Return (x, y) of the center of cell containing provided text 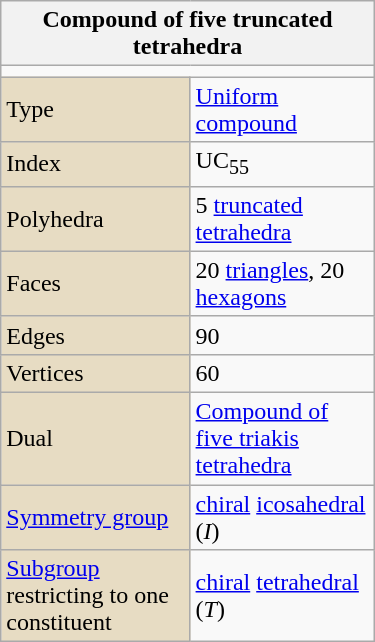
Faces (96, 284)
Subgroup restricting to one constituent (96, 596)
Compound of five truncated tetrahedra (188, 34)
chiral tetrahedral (T) (282, 596)
chiral icosahedral (I) (282, 518)
Compound of five triakis tetrahedra (282, 439)
Polyhedra (96, 218)
Type (96, 110)
90 (282, 335)
5 truncated tetrahedra (282, 218)
UC55 (282, 164)
20 triangles, 20 hexagons (282, 284)
Edges (96, 335)
Index (96, 164)
Uniform compound (282, 110)
Vertices (96, 373)
60 (282, 373)
Dual (96, 439)
Symmetry group (96, 518)
